Pinpoint the cell where the given text exists, returning its (x, y) midpoint coordinate. 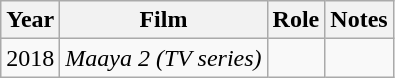
Notes (359, 20)
2018 (30, 58)
Year (30, 20)
Maaya 2 (TV series) (164, 58)
Role (296, 20)
Film (164, 20)
